For the text-containing cell, return its midpoint in (X, Y) coordinate format. 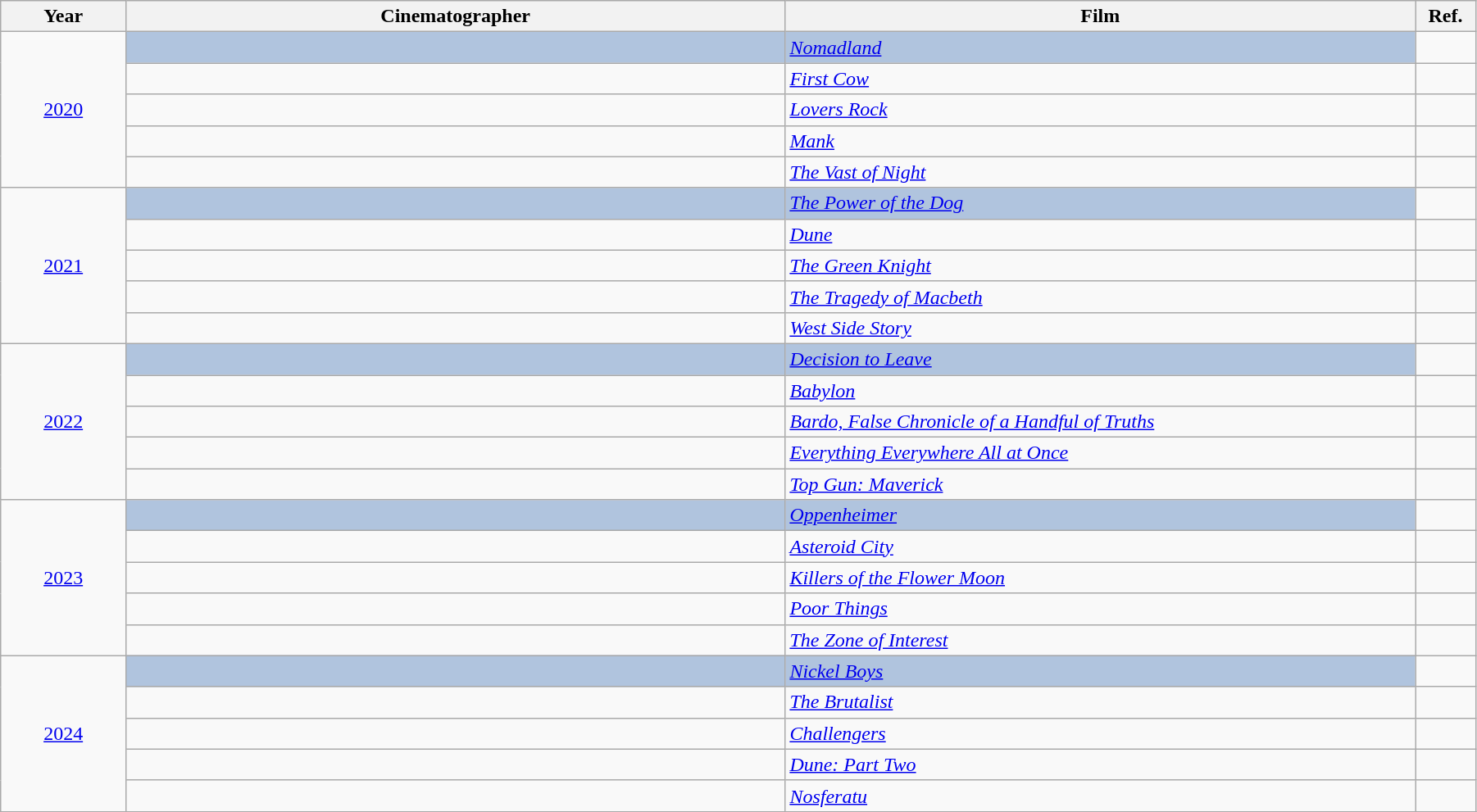
The Vast of Night (1100, 172)
West Side Story (1100, 328)
Dune: Part Two (1100, 764)
Oppenheimer (1100, 515)
Everything Everywhere All at Once (1100, 453)
Asteroid City (1100, 547)
Killers of the Flower Moon (1100, 578)
First Cow (1100, 79)
The Tragedy of Macbeth (1100, 297)
Nickel Boys (1100, 671)
2022 (64, 421)
2020 (64, 110)
The Zone of Interest (1100, 640)
Poor Things (1100, 609)
Top Gun: Maverick (1100, 484)
Nosferatu (1100, 796)
The Green Knight (1100, 265)
Film (1100, 16)
Cinematographer (456, 16)
Challengers (1100, 733)
2023 (64, 578)
The Power of the Dog (1100, 203)
Dune (1100, 234)
Nomadland (1100, 48)
Lovers Rock (1100, 110)
Babylon (1100, 391)
Decision to Leave (1100, 359)
2024 (64, 733)
The Brutalist (1100, 702)
Bardo, False Chronicle of a Handful of Truths (1100, 422)
Ref. (1446, 16)
Mank (1100, 141)
2021 (64, 265)
Year (64, 16)
